Return [X, Y] of the center of cell containing provided text 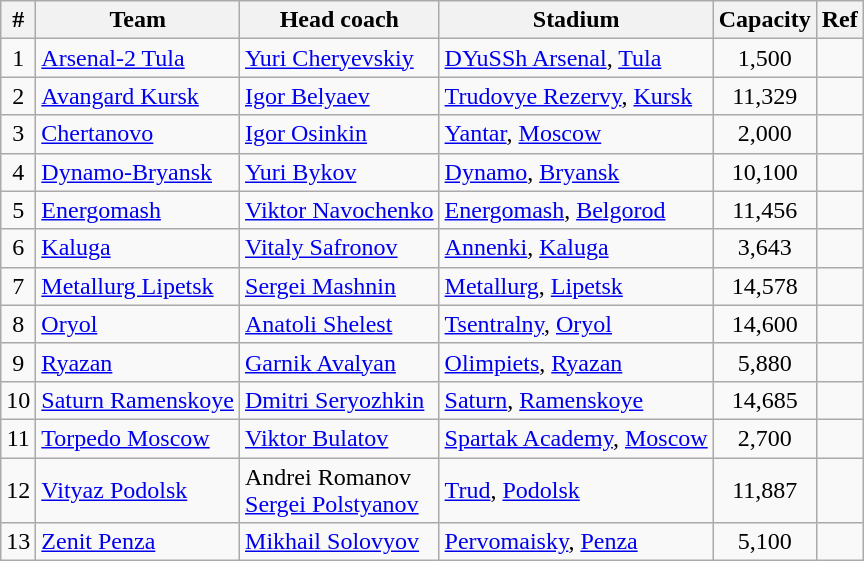
14,578 [764, 286]
5,100 [764, 542]
Metallurg Lipetsk [138, 286]
4 [18, 172]
7 [18, 286]
Dmitri Seryozhkin [340, 400]
8 [18, 324]
14,600 [764, 324]
Saturn, Ramenskoye [576, 400]
13 [18, 542]
11,456 [764, 210]
10,100 [764, 172]
Capacity [764, 20]
Torpedo Moscow [138, 438]
Ref [840, 20]
2,000 [764, 134]
9 [18, 362]
Metallurg, Lipetsk [576, 286]
12 [18, 490]
2,700 [764, 438]
Igor Belyaev [340, 96]
5 [18, 210]
10 [18, 400]
Energomash [138, 210]
Chertanovo [138, 134]
Dynamo, Bryansk [576, 172]
Ryazan [138, 362]
Igor Osinkin [340, 134]
Yantar, Moscow [576, 134]
Energomash, Belgorod [576, 210]
Kaluga [138, 248]
Viktor Bulatov [340, 438]
Yuri Bykov [340, 172]
Viktor Navochenko [340, 210]
Mikhail Solovyov [340, 542]
1 [18, 58]
Saturn Ramenskoye [138, 400]
Tsentralny, Oryol [576, 324]
Stadium [576, 20]
Team [138, 20]
1,500 [764, 58]
Trudovye Rezervy, Kursk [576, 96]
Anatoli Shelest [340, 324]
3,643 [764, 248]
Vityaz Podolsk [138, 490]
Oryol [138, 324]
Yuri Cheryevskiy [340, 58]
Dynamo-Bryansk [138, 172]
Vitaly Safronov [340, 248]
Sergei Mashnin [340, 286]
2 [18, 96]
Pervomaisky, Penza [576, 542]
11,329 [764, 96]
11,887 [764, 490]
Head coach [340, 20]
3 [18, 134]
Andrei Romanov Sergei Polstyanov [340, 490]
14,685 [764, 400]
Spartak Academy, Moscow [576, 438]
Avangard Kursk [138, 96]
Annenki, Kaluga [576, 248]
Arsenal-2 Tula [138, 58]
Trud, Podolsk [576, 490]
DYuSSh Arsenal, Tula [576, 58]
11 [18, 438]
5,880 [764, 362]
6 [18, 248]
Zenit Penza [138, 542]
Olimpiets, Ryazan [576, 362]
# [18, 20]
Garnik Avalyan [340, 362]
